Return [X, Y] of the center of cell containing provided text 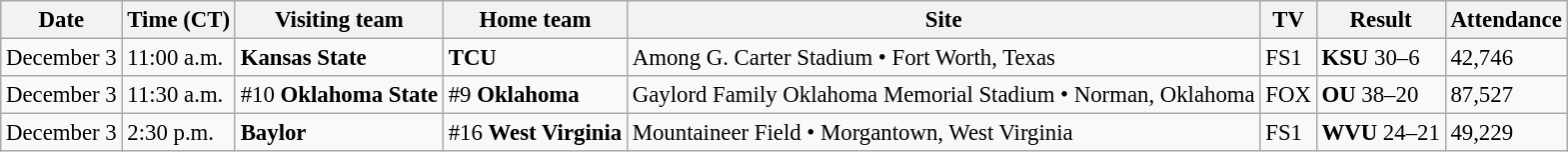
WVU 24–21 [1381, 133]
Date [62, 20]
Result [1381, 20]
#16 West Virginia [535, 133]
87,527 [1506, 95]
2:30 p.m. [178, 133]
#9 Oklahoma [535, 95]
11:30 a.m. [178, 95]
Baylor [339, 133]
Site [943, 20]
42,746 [1506, 58]
Mountaineer Field • Morgantown, West Virginia [943, 133]
Gaylord Family Oklahoma Memorial Stadium • Norman, Oklahoma [943, 95]
TCU [535, 58]
Attendance [1506, 20]
11:00 a.m. [178, 58]
49,229 [1506, 133]
FOX [1288, 95]
Home team [535, 20]
Among G. Carter Stadium • Fort Worth, Texas [943, 58]
#10 Oklahoma State [339, 95]
Visiting team [339, 20]
Kansas State [339, 58]
KSU 30–6 [1381, 58]
Time (CT) [178, 20]
OU 38–20 [1381, 95]
TV [1288, 20]
